Provide the [X, Y] coordinate of the cell's center where the given text is located.  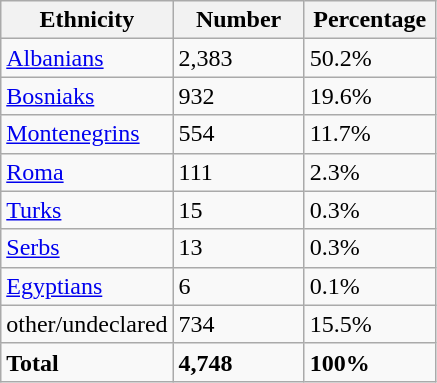
734 [238, 324]
Ethnicity [87, 20]
0.1% [370, 286]
100% [370, 362]
111 [238, 172]
Turks [87, 210]
Number [238, 20]
Bosniaks [87, 96]
11.7% [370, 134]
15.5% [370, 324]
other/undeclared [87, 324]
Percentage [370, 20]
932 [238, 96]
2.3% [370, 172]
50.2% [370, 58]
Roma [87, 172]
2,383 [238, 58]
6 [238, 286]
Total [87, 362]
Montenegrins [87, 134]
554 [238, 134]
19.6% [370, 96]
Egyptians [87, 286]
Serbs [87, 248]
13 [238, 248]
4,748 [238, 362]
15 [238, 210]
Albanians [87, 58]
